Search for the cell housing the specified text and yield its [x, y] center coordinate. 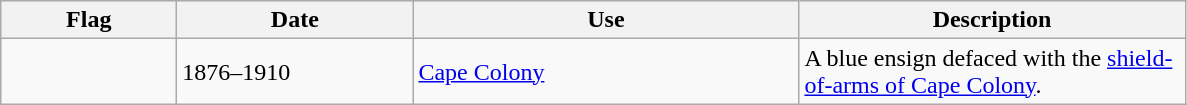
Description [992, 20]
Cape Colony [606, 72]
A blue ensign defaced with the shield-of-arms of Cape Colony. [992, 72]
Flag [89, 20]
Date [295, 20]
1876–1910 [295, 72]
Use [606, 20]
